Return the [x, y] coordinate for the center point of the cell that contains the specified text.  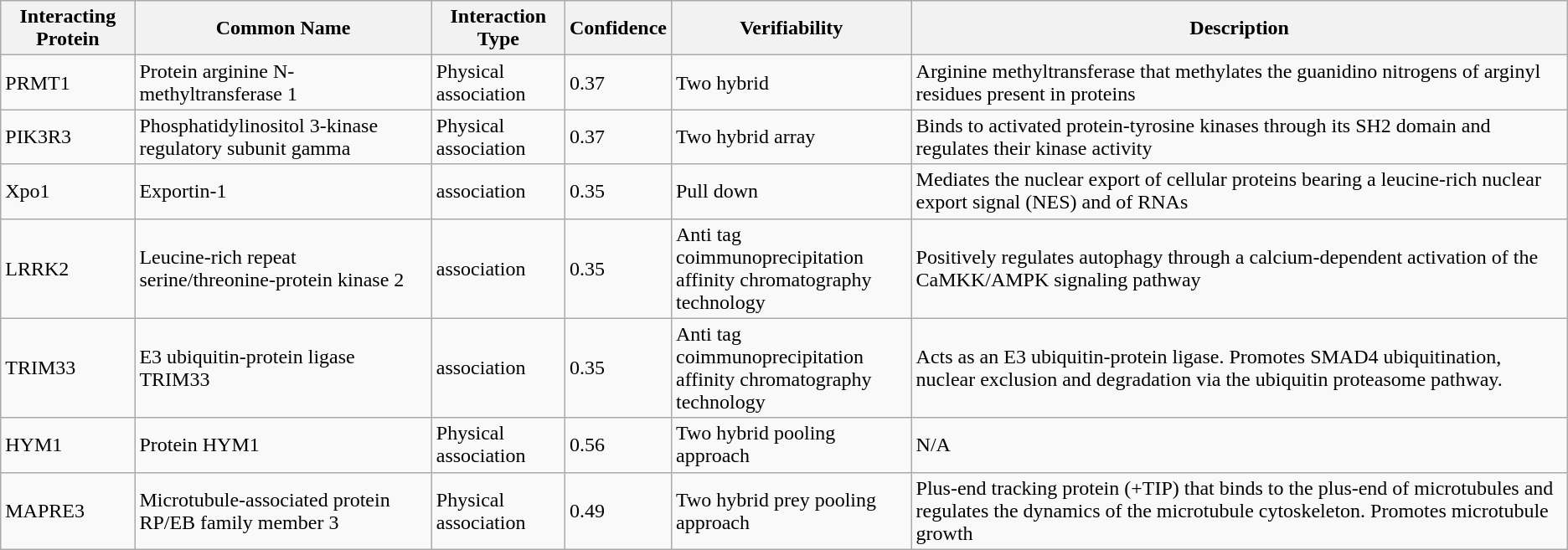
Common Name [283, 28]
Positively regulates autophagy through a calcium-dependent activation of the CaMKK/AMPK signaling pathway [1240, 268]
HYM1 [68, 445]
Exportin-1 [283, 191]
Interaction Type [498, 28]
Leucine-rich repeat serine/threonine-protein kinase 2 [283, 268]
Two hybrid array [791, 137]
Protein HYM1 [283, 445]
Binds to activated protein-tyrosine kinases through its SH2 domain and regulates their kinase activity [1240, 137]
Arginine methyltransferase that methylates the guanidino nitrogens of arginyl residues present in proteins [1240, 82]
PIK3R3 [68, 137]
Phosphatidylinositol 3-kinase regulatory subunit gamma [283, 137]
LRRK2 [68, 268]
Two hybrid [791, 82]
N/A [1240, 445]
TRIM33 [68, 368]
Microtubule-associated protein RP/EB family member 3 [283, 511]
Interacting Protein [68, 28]
Acts as an E3 ubiquitin-protein ligase. Promotes SMAD4 ubiquitination, nuclear exclusion and degradation via the ubiquitin proteasome pathway. [1240, 368]
Two hybrid prey pooling approach [791, 511]
Protein arginine N-methyltransferase 1 [283, 82]
PRMT1 [68, 82]
Mediates the nuclear export of cellular proteins bearing a leucine-rich nuclear export signal (NES) and of RNAs [1240, 191]
Confidence [618, 28]
Two hybrid pooling approach [791, 445]
Pull down [791, 191]
E3 ubiquitin-protein ligase TRIM33 [283, 368]
0.56 [618, 445]
0.49 [618, 511]
MAPRE3 [68, 511]
Verifiability [791, 28]
Xpo1 [68, 191]
Description [1240, 28]
